Extract the [x, y] coordinate from the center of the cell holding the provided text.  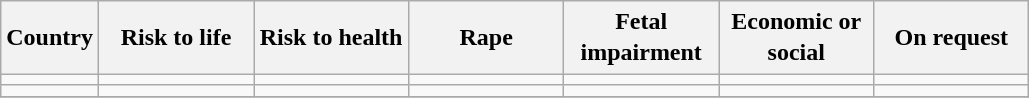
Rape [486, 38]
Risk to health [332, 38]
Country [50, 38]
Risk to life [176, 38]
On request [952, 38]
Economic or social [796, 38]
Fetal impairment [642, 38]
